From the cell containing the given text, extract its center point as [X, Y] coordinate. 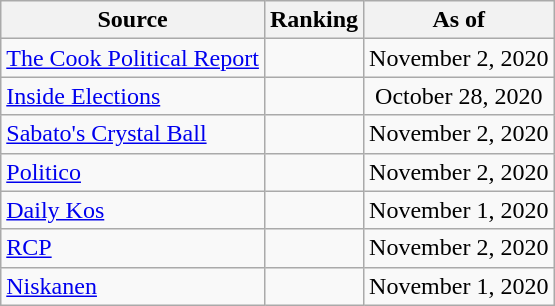
Sabato's Crystal Ball [133, 134]
Inside Elections [133, 96]
As of [459, 20]
Niskanen [133, 286]
Daily Kos [133, 210]
Source [133, 20]
The Cook Political Report [133, 58]
Ranking [314, 20]
Politico [133, 172]
October 28, 2020 [459, 96]
RCP [133, 248]
